Find where the given text appears and provide that cell's center as (x, y) coordinate. 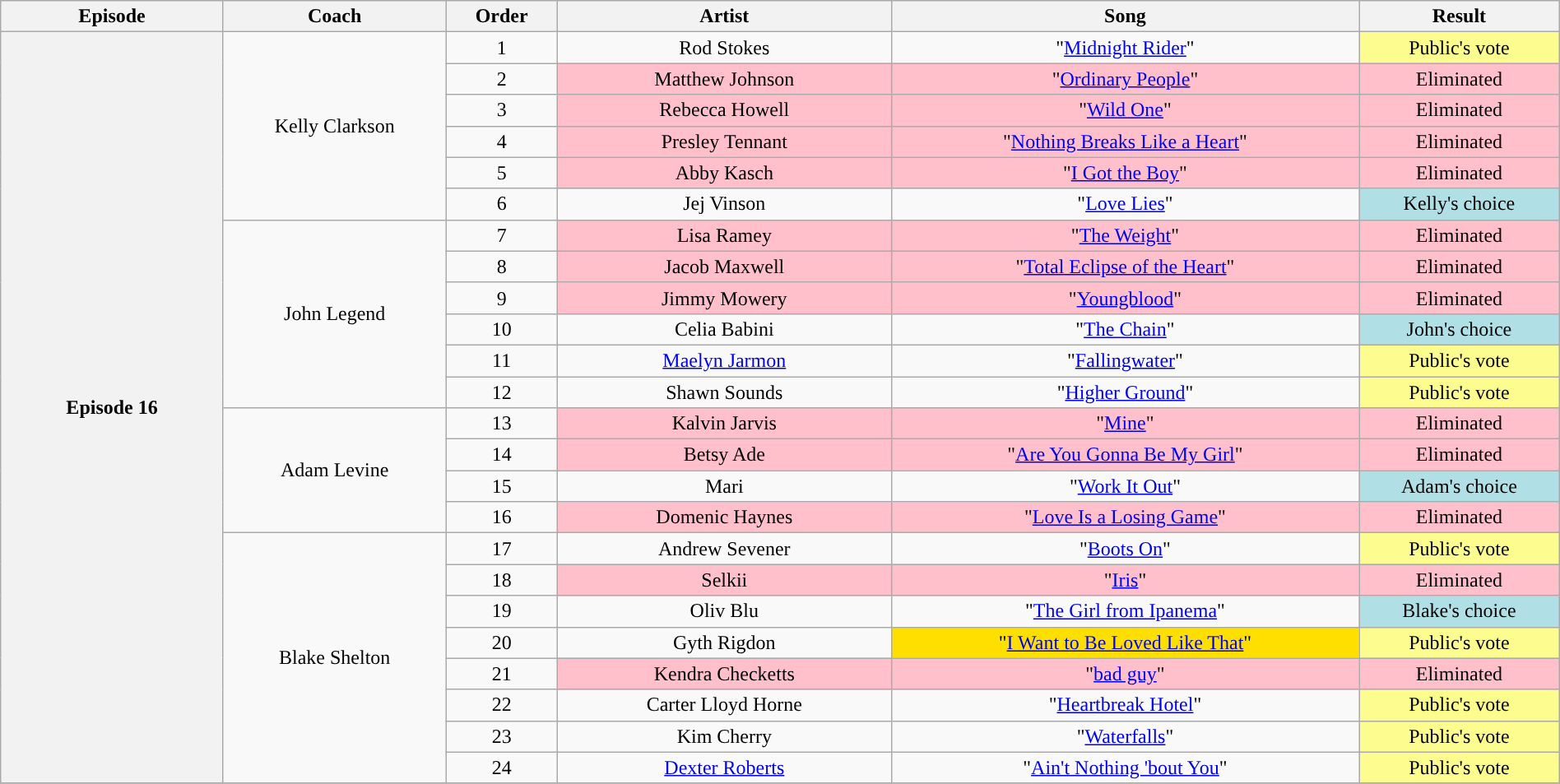
Abby Kasch (724, 173)
18 (502, 580)
1 (502, 48)
Episode 16 (112, 408)
Presley Tennant (724, 141)
13 (502, 424)
6 (502, 204)
Andrew Sevener (724, 549)
"Mine" (1125, 424)
Rebecca Howell (724, 110)
17 (502, 549)
Adam's choice (1460, 486)
Kelly Clarkson (334, 126)
Blake Shelton (334, 658)
9 (502, 298)
Rod Stokes (724, 48)
Shawn Sounds (724, 392)
20 (502, 643)
Maelyn Jarmon (724, 360)
Carter Lloyd Horne (724, 705)
12 (502, 392)
Selkii (724, 580)
7 (502, 235)
Jimmy Mowery (724, 298)
"Ain't Nothing 'bout You" (1125, 768)
Oliv Blu (724, 611)
"Love Is a Losing Game" (1125, 517)
"I Got the Boy" (1125, 173)
Domenic Haynes (724, 517)
Dexter Roberts (724, 768)
"Boots On" (1125, 549)
"Are You Gonna Be My Girl" (1125, 455)
Lisa Ramey (724, 235)
11 (502, 360)
"Higher Ground" (1125, 392)
"The Girl from Ipanema" (1125, 611)
16 (502, 517)
22 (502, 705)
8 (502, 267)
"Midnight Rider" (1125, 48)
"Total Eclipse of the Heart" (1125, 267)
Kendra Checketts (724, 674)
"Wild One" (1125, 110)
Matthew Johnson (724, 79)
John's choice (1460, 329)
"Nothing Breaks Like a Heart" (1125, 141)
"Work It Out" (1125, 486)
"I Want to Be Loved Like That" (1125, 643)
"Ordinary People" (1125, 79)
John Legend (334, 313)
Jej Vinson (724, 204)
Adam Levine (334, 471)
Kalvin Jarvis (724, 424)
"The Weight" (1125, 235)
Kelly's choice (1460, 204)
Order (502, 16)
21 (502, 674)
"bad guy" (1125, 674)
Kim Cherry (724, 736)
Episode (112, 16)
19 (502, 611)
5 (502, 173)
15 (502, 486)
4 (502, 141)
Result (1460, 16)
Coach (334, 16)
23 (502, 736)
2 (502, 79)
"Youngblood" (1125, 298)
Artist (724, 16)
"Fallingwater" (1125, 360)
Gyth Rigdon (724, 643)
"The Chain" (1125, 329)
14 (502, 455)
24 (502, 768)
10 (502, 329)
"Waterfalls" (1125, 736)
"Iris" (1125, 580)
Song (1125, 16)
Blake's choice (1460, 611)
"Love Lies" (1125, 204)
3 (502, 110)
Celia Babini (724, 329)
"Heartbreak Hotel" (1125, 705)
Mari (724, 486)
Betsy Ade (724, 455)
Jacob Maxwell (724, 267)
